Output the [X, Y] coordinate of the center of the cell containing the given text.  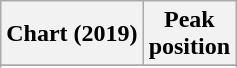
Peakposition [189, 34]
Chart (2019) [72, 34]
